Provide the [x, y] coordinate of the cell's center where the given text is located.  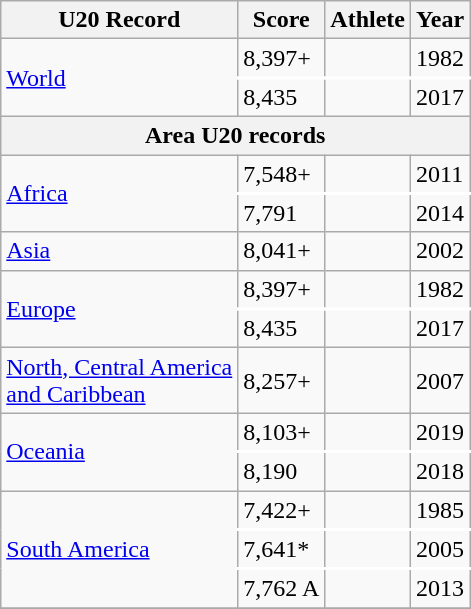
2005 [440, 549]
Oceania [120, 452]
Athlete [368, 20]
2011 [440, 174]
U20 Record [120, 20]
7,548+ [282, 174]
Asia [120, 251]
8,041+ [282, 251]
North, Central America and Caribbean [120, 380]
7,762 A [282, 588]
Area U20 records [236, 135]
World [120, 78]
1985 [440, 510]
2013 [440, 588]
7,422+ [282, 510]
8,103+ [282, 432]
2007 [440, 380]
7,641* [282, 549]
7,791 [282, 212]
8,257+ [282, 380]
Africa [120, 193]
Year [440, 20]
South America [120, 548]
Score [282, 20]
2002 [440, 251]
Europe [120, 309]
2018 [440, 472]
2019 [440, 432]
2014 [440, 212]
8,190 [282, 472]
